Extract the (X, Y) coordinate from the center of the cell holding the provided text.  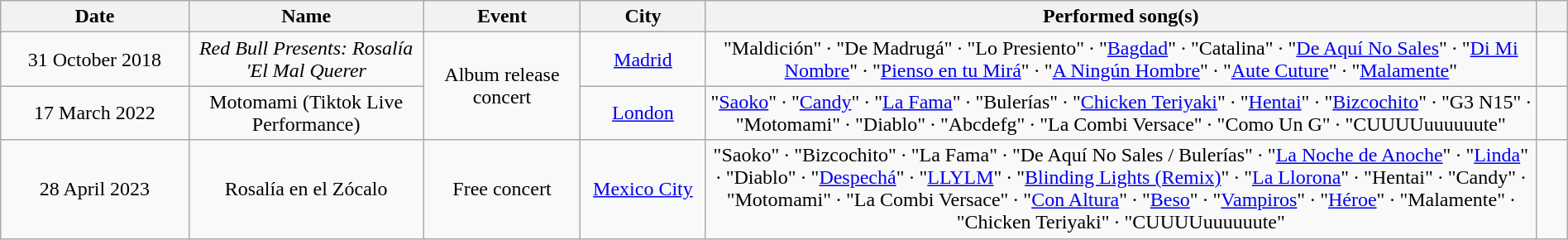
London (643, 113)
Name (306, 17)
Mexico City (643, 189)
28 April 2023 (94, 189)
Motomami (Tiktok Live Performance) (306, 113)
Rosalía en el Zócalo (306, 189)
Date (94, 17)
Madrid (643, 60)
Event (501, 17)
Album release concert (501, 86)
17 March 2022 (94, 113)
31 October 2018 (94, 60)
City (643, 17)
Red Bull Presents: Rosalía 'El Mal Querer (306, 60)
Free concert (501, 189)
Performed song(s) (1121, 17)
